Return [x, y] of the center of cell containing provided text 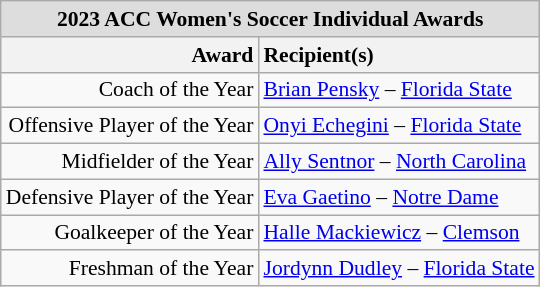
Freshman of the Year [130, 269]
Halle Mackiewicz – Clemson [398, 233]
Ally Sentnor – North Carolina [398, 162]
Brian Pensky – Florida State [398, 90]
Eva Gaetino – Notre Dame [398, 197]
Offensive Player of the Year [130, 126]
Coach of the Year [130, 90]
Onyi Echegini – Florida State [398, 126]
Midfielder of the Year [130, 162]
Award [130, 55]
Recipient(s) [398, 55]
Jordynn Dudley – Florida State [398, 269]
Goalkeeper of the Year [130, 233]
2023 ACC Women's Soccer Individual Awards [270, 19]
Defensive Player of the Year [130, 197]
